Identify which cell holds the provided text, then report its [x, y] central coordinate. 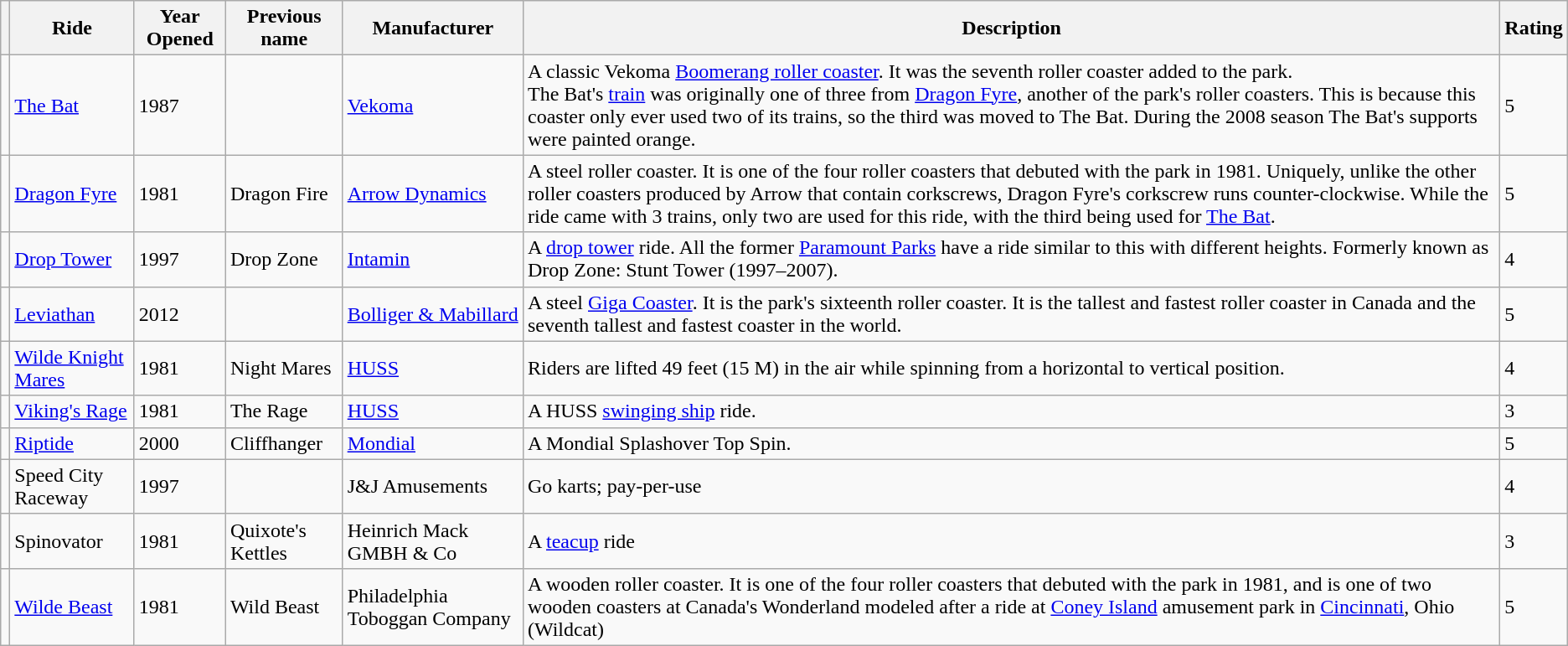
Riptide [72, 443]
Manufacturer [432, 28]
Viking's Rage [72, 411]
A Mondial Splashover Top Spin. [1011, 443]
Year Opened [179, 28]
J&J Amusements [432, 486]
Speed City Raceway [72, 486]
1987 [179, 106]
Bolliger & Mabillard [432, 313]
Dragon Fire [284, 194]
Arrow Dynamics [432, 194]
Ride [72, 28]
Wilde Beast [72, 607]
Cliffhanger [284, 443]
Quixote's Kettles [284, 541]
Heinrich Mack GMBH & Co [432, 541]
The Bat [72, 106]
Riders are lifted 49 feet (15 M) in the air while spinning from a horizontal to vertical position. [1011, 369]
2012 [179, 313]
A teacup ride [1011, 541]
Intamin [432, 260]
Dragon Fyre [72, 194]
Go karts; pay-per-use [1011, 486]
Rating [1534, 28]
Spinovator [72, 541]
Vekoma [432, 106]
Drop Tower [72, 260]
Night Mares [284, 369]
The Rage [284, 411]
Drop Zone [284, 260]
Mondial [432, 443]
Philadelphia Toboggan Company [432, 607]
Previous name [284, 28]
Wild Beast [284, 607]
2000 [179, 443]
Description [1011, 28]
Wilde Knight Mares [72, 369]
Leviathan [72, 313]
A HUSS swinging ship ride. [1011, 411]
